Provide the (x, y) coordinate of the cell's center where the given text is located.  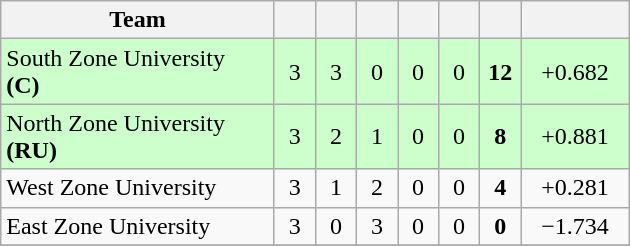
South Zone University(C) (138, 72)
+0.881 (576, 136)
12 (500, 72)
West Zone University (138, 188)
+0.682 (576, 72)
East Zone University (138, 226)
+0.281 (576, 188)
Team (138, 20)
−1.734 (576, 226)
4 (500, 188)
North Zone University(RU) (138, 136)
8 (500, 136)
